Return the (X, Y) coordinate for the center point of the cell that contains the specified text.  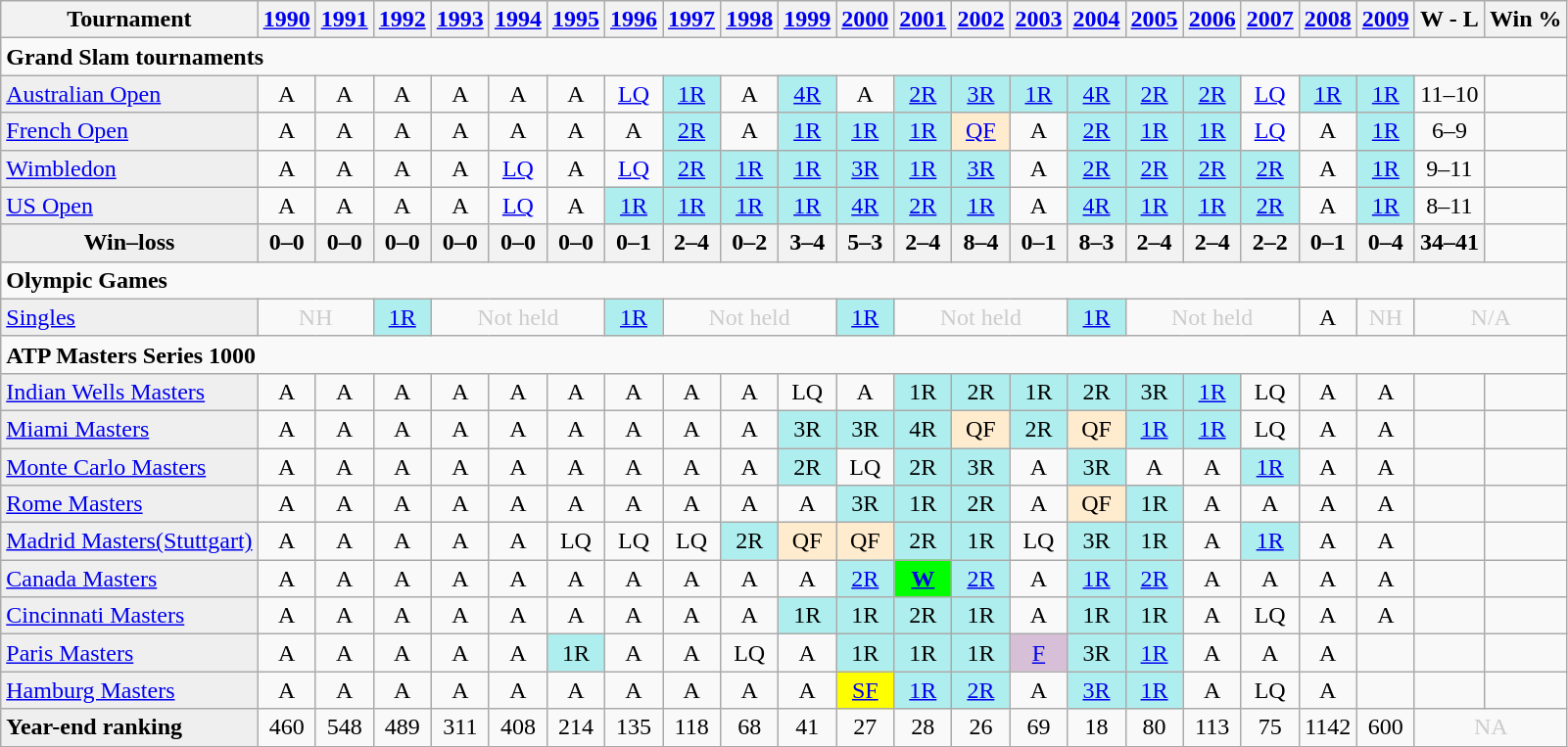
5–3 (866, 243)
2–2 (1269, 243)
18 (1097, 727)
6–9 (1449, 131)
80 (1154, 727)
3–4 (807, 243)
0–4 (1385, 243)
69 (1038, 727)
NA (1491, 727)
Win % (1526, 20)
460 (286, 727)
41 (807, 727)
600 (1385, 727)
1993 (460, 20)
2004 (1097, 20)
11–10 (1449, 94)
1142 (1328, 727)
Year-end ranking (129, 727)
1995 (576, 20)
Cincinnati Masters (129, 616)
311 (460, 727)
W (923, 579)
French Open (129, 131)
Indian Wells Masters (129, 392)
Rome Masters (129, 504)
N/A (1491, 317)
1997 (691, 20)
1996 (633, 20)
Hamburg Masters (129, 690)
0–2 (750, 243)
408 (517, 727)
Wimbledon (129, 168)
Monte Carlo Masters (129, 467)
2007 (1269, 20)
Paris Masters (129, 653)
1999 (807, 20)
28 (923, 727)
26 (981, 727)
489 (402, 727)
Madrid Masters(Stuttgart) (129, 541)
1990 (286, 20)
8–3 (1097, 243)
2006 (1212, 20)
Grand Slam tournaments (784, 57)
2009 (1385, 20)
Win–loss (129, 243)
F (1038, 653)
8–4 (981, 243)
9–11 (1449, 168)
Tournament (129, 20)
118 (691, 727)
1994 (517, 20)
Olympic Games (784, 280)
Australian Open (129, 94)
SF (866, 690)
2003 (1038, 20)
135 (633, 727)
US Open (129, 206)
ATP Masters Series 1000 (784, 354)
Canada Masters (129, 579)
W ‑ L (1449, 20)
2008 (1328, 20)
1992 (402, 20)
214 (576, 727)
1991 (345, 20)
2005 (1154, 20)
75 (1269, 727)
Miami Masters (129, 429)
8–11 (1449, 206)
Singles (129, 317)
68 (750, 727)
27 (866, 727)
2000 (866, 20)
1998 (750, 20)
34–41 (1449, 243)
2002 (981, 20)
113 (1212, 727)
2001 (923, 20)
548 (345, 727)
